Output the [X, Y] coordinate of the center of the cell containing the given text.  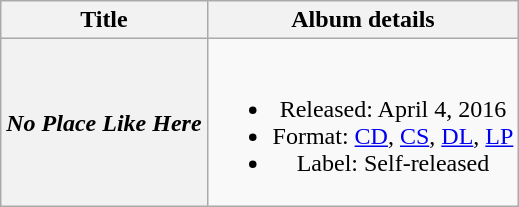
Title [104, 20]
Released: April 4, 2016Format: CD, CS, DL, LPLabel: Self-released [363, 122]
Album details [363, 20]
No Place Like Here [104, 122]
